From the cell containing the given text, extract its center point as [x, y] coordinate. 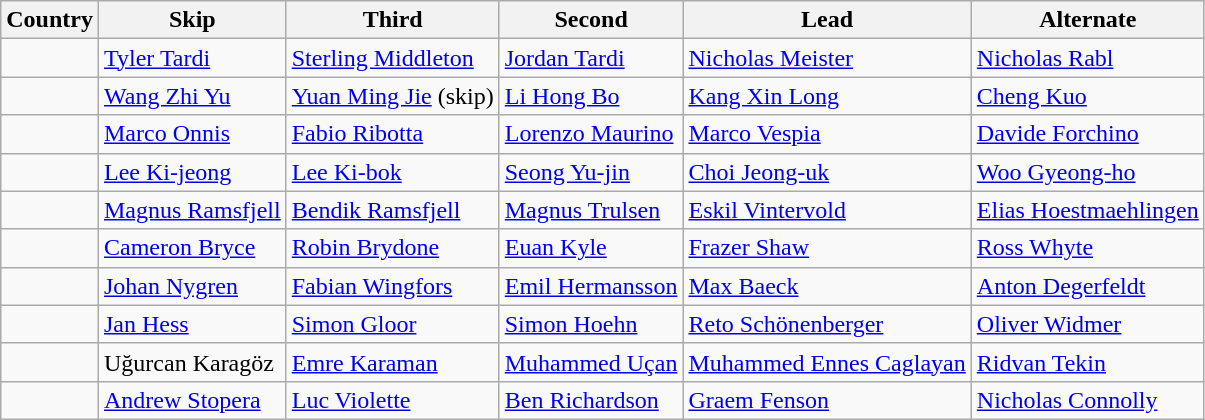
Fabio Ribotta [392, 134]
Skip [192, 20]
Uğurcan Karagöz [192, 362]
Kang Xin Long [827, 96]
Woo Gyeong-ho [1088, 172]
Magnus Ramsfjell [192, 210]
Marco Vespia [827, 134]
Luc Violette [392, 400]
Magnus Trulsen [591, 210]
Nicholas Rabl [1088, 58]
Robin Brydone [392, 248]
Frazer Shaw [827, 248]
Simon Hoehn [591, 324]
Anton Degerfeldt [1088, 286]
Eskil Vintervold [827, 210]
Li Hong Bo [591, 96]
Euan Kyle [591, 248]
Graem Fenson [827, 400]
Ridvan Tekin [1088, 362]
Second [591, 20]
Sterling Middleton [392, 58]
Lee Ki-bok [392, 172]
Jordan Tardi [591, 58]
Cameron Bryce [192, 248]
Davide Forchino [1088, 134]
Johan Nygren [192, 286]
Country [50, 20]
Marco Onnis [192, 134]
Jan Hess [192, 324]
Emil Hermansson [591, 286]
Tyler Tardi [192, 58]
Wang Zhi Yu [192, 96]
Muhammed Ennes Caglayan [827, 362]
Lorenzo Maurino [591, 134]
Seong Yu-jin [591, 172]
Max Baeck [827, 286]
Yuan Ming Jie (skip) [392, 96]
Ross Whyte [1088, 248]
Cheng Kuo [1088, 96]
Lee Ki-jeong [192, 172]
Muhammed Uçan [591, 362]
Alternate [1088, 20]
Third [392, 20]
Lead [827, 20]
Andrew Stopera [192, 400]
Nicholas Connolly [1088, 400]
Oliver Widmer [1088, 324]
Reto Schönenberger [827, 324]
Simon Gloor [392, 324]
Nicholas Meister [827, 58]
Choi Jeong-uk [827, 172]
Bendik Ramsfjell [392, 210]
Ben Richardson [591, 400]
Fabian Wingfors [392, 286]
Emre Karaman [392, 362]
Elias Hoestmaehlingen [1088, 210]
